Identify which cell holds the provided text, then report its [x, y] central coordinate. 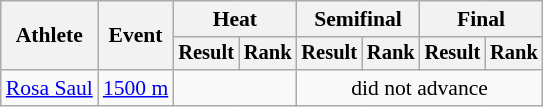
Event [136, 36]
Semifinal [358, 19]
Final [482, 19]
Athlete [50, 36]
Heat [234, 19]
1500 m [136, 88]
Rosa Saul [50, 88]
did not advance [419, 88]
